Identify which cell holds the provided text, then report its [X, Y] central coordinate. 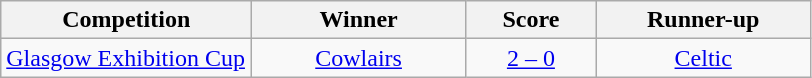
Competition [126, 20]
Winner [359, 20]
Cowlairs [359, 58]
2 – 0 [530, 58]
Glasgow Exhibition Cup [126, 58]
Celtic [703, 58]
Score [530, 20]
Runner-up [703, 20]
